Provide the (x, y) coordinate of the cell's center where the given text is located.  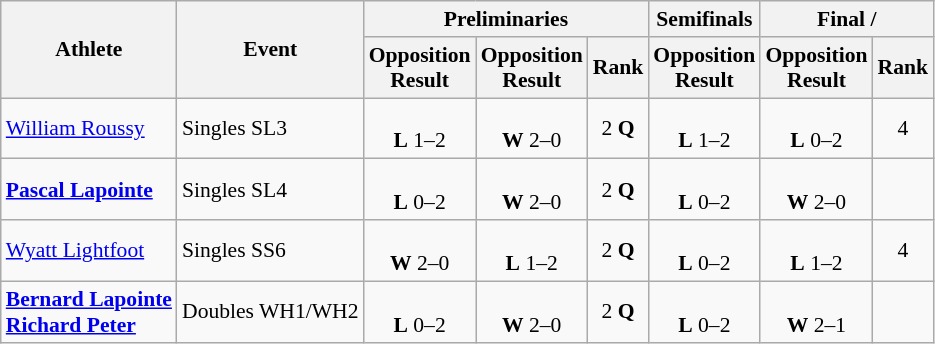
Pascal Lapointe (89, 190)
William Roussy (89, 128)
Bernard LapointeRichard Peter (89, 312)
Athlete (89, 50)
Doubles WH1/WH2 (270, 312)
W 2–1 (816, 312)
Singles SL3 (270, 128)
Final / (846, 19)
Preliminaries (506, 19)
Singles SL4 (270, 190)
Wyatt Lightfoot (89, 250)
Semifinals (704, 19)
Event (270, 50)
Singles SS6 (270, 250)
